Identify which cell holds the provided text, then report its [X, Y] central coordinate. 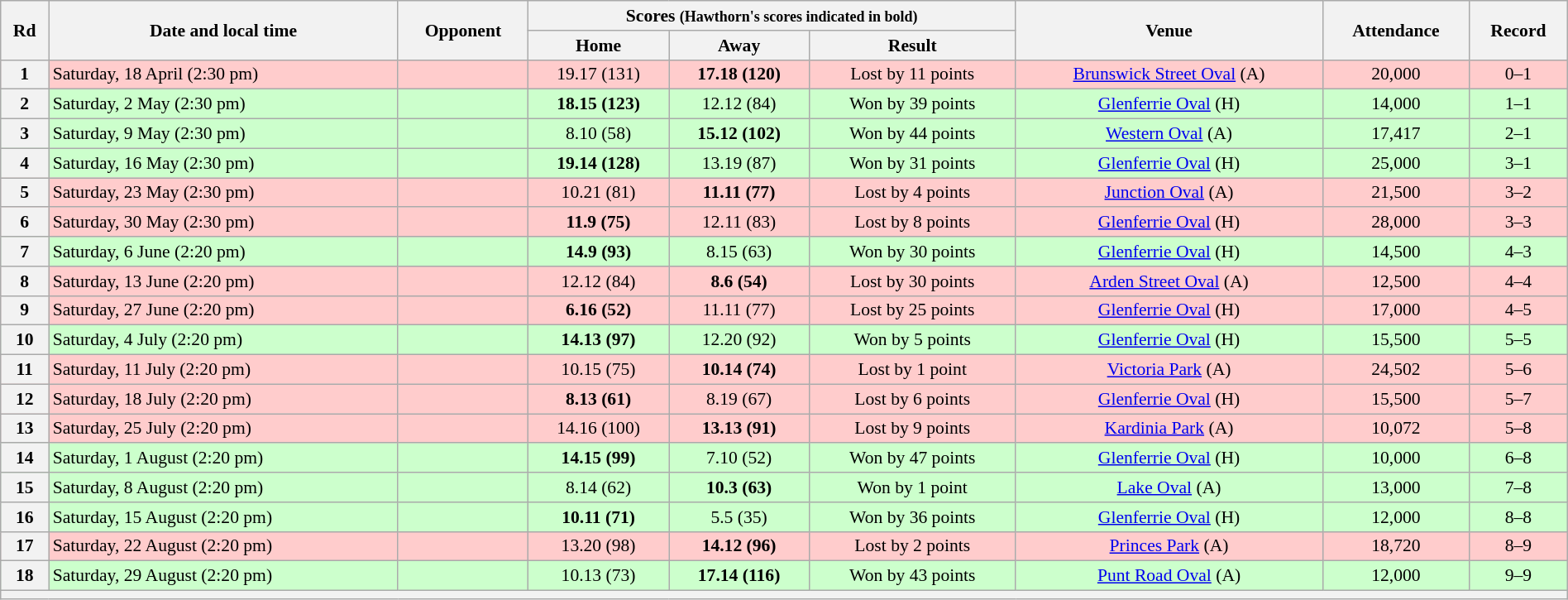
Saturday, 4 July (2:20 pm) [223, 340]
13.19 (87) [739, 163]
Saturday, 18 April (2:30 pm) [223, 74]
14.16 (100) [599, 429]
17,000 [1396, 310]
14.12 (96) [739, 546]
Saturday, 27 June (2:20 pm) [223, 310]
8.19 (67) [739, 399]
Lost by 4 points [913, 193]
Rd [25, 30]
Date and local time [223, 30]
17,417 [1396, 134]
Saturday, 30 May (2:30 pm) [223, 223]
Punt Road Oval (A) [1169, 576]
13,000 [1396, 487]
10,000 [1396, 458]
Saturday, 15 August (2:20 pm) [223, 517]
14,000 [1396, 104]
9–9 [1518, 576]
0–1 [1518, 74]
Saturday, 9 May (2:30 pm) [223, 134]
Won by 31 points [913, 163]
Lake Oval (A) [1169, 487]
10.15 (75) [599, 370]
Won by 44 points [913, 134]
14 [25, 458]
10.3 (63) [739, 487]
4–3 [1518, 252]
10.14 (74) [739, 370]
2 [25, 104]
8 [25, 281]
8.14 (62) [599, 487]
18,720 [1396, 546]
18 [25, 576]
Lost by 30 points [913, 281]
Brunswick Street Oval (A) [1169, 74]
9 [25, 310]
10 [25, 340]
14,500 [1396, 252]
Away [739, 46]
6–8 [1518, 458]
11.9 (75) [599, 223]
6.16 (52) [599, 310]
19.14 (128) [599, 163]
15.12 (102) [739, 134]
Won by 1 point [913, 487]
Won by 39 points [913, 104]
5–8 [1518, 429]
5–5 [1518, 340]
17.18 (120) [739, 74]
12 [25, 399]
17.14 (116) [739, 576]
Venue [1169, 30]
16 [25, 517]
Won by 47 points [913, 458]
Lost by 6 points [913, 399]
1–1 [1518, 104]
Saturday, 16 May (2:30 pm) [223, 163]
Won by 30 points [913, 252]
10.21 (81) [599, 193]
14.13 (97) [599, 340]
5–6 [1518, 370]
17 [25, 546]
12.11 (83) [739, 223]
5–7 [1518, 399]
Lost by 1 point [913, 370]
4–5 [1518, 310]
Saturday, 29 August (2:20 pm) [223, 576]
Lost by 8 points [913, 223]
Lost by 25 points [913, 310]
Record [1518, 30]
4 [25, 163]
8.10 (58) [599, 134]
Attendance [1396, 30]
14.15 (99) [599, 458]
Saturday, 8 August (2:20 pm) [223, 487]
28,000 [1396, 223]
7.10 (52) [739, 458]
4–4 [1518, 281]
5 [25, 193]
25,000 [1396, 163]
Lost by 2 points [913, 546]
Junction Oval (A) [1169, 193]
Saturday, 25 July (2:20 pm) [223, 429]
11 [25, 370]
20,000 [1396, 74]
24,502 [1396, 370]
2–1 [1518, 134]
15 [25, 487]
Saturday, 6 June (2:20 pm) [223, 252]
Saturday, 13 June (2:20 pm) [223, 281]
3–3 [1518, 223]
12.20 (92) [739, 340]
Won by 43 points [913, 576]
Lost by 9 points [913, 429]
19.17 (131) [599, 74]
14.9 (93) [599, 252]
3–1 [1518, 163]
6 [25, 223]
Won by 5 points [913, 340]
13 [25, 429]
21,500 [1396, 193]
Lost by 11 points [913, 74]
Arden Street Oval (A) [1169, 281]
Saturday, 22 August (2:20 pm) [223, 546]
Home [599, 46]
10,072 [1396, 429]
12,500 [1396, 281]
Result [913, 46]
5.5 (35) [739, 517]
7–8 [1518, 487]
8.13 (61) [599, 399]
7 [25, 252]
13.20 (98) [599, 546]
3 [25, 134]
Victoria Park (A) [1169, 370]
Western Oval (A) [1169, 134]
10.11 (71) [599, 517]
Saturday, 18 July (2:20 pm) [223, 399]
13.13 (91) [739, 429]
3–2 [1518, 193]
Saturday, 23 May (2:30 pm) [223, 193]
Saturday, 1 August (2:20 pm) [223, 458]
8–8 [1518, 517]
Princes Park (A) [1169, 546]
8–9 [1518, 546]
Won by 36 points [913, 517]
Kardinia Park (A) [1169, 429]
8.6 (54) [739, 281]
18.15 (123) [599, 104]
10.13 (73) [599, 576]
Saturday, 2 May (2:30 pm) [223, 104]
Opponent [463, 30]
Scores (Hawthorn's scores indicated in bold) [772, 16]
1 [25, 74]
Saturday, 11 July (2:20 pm) [223, 370]
8.15 (63) [739, 252]
